Determine the [X, Y] coordinate at the center of the cell enclosing the given text.  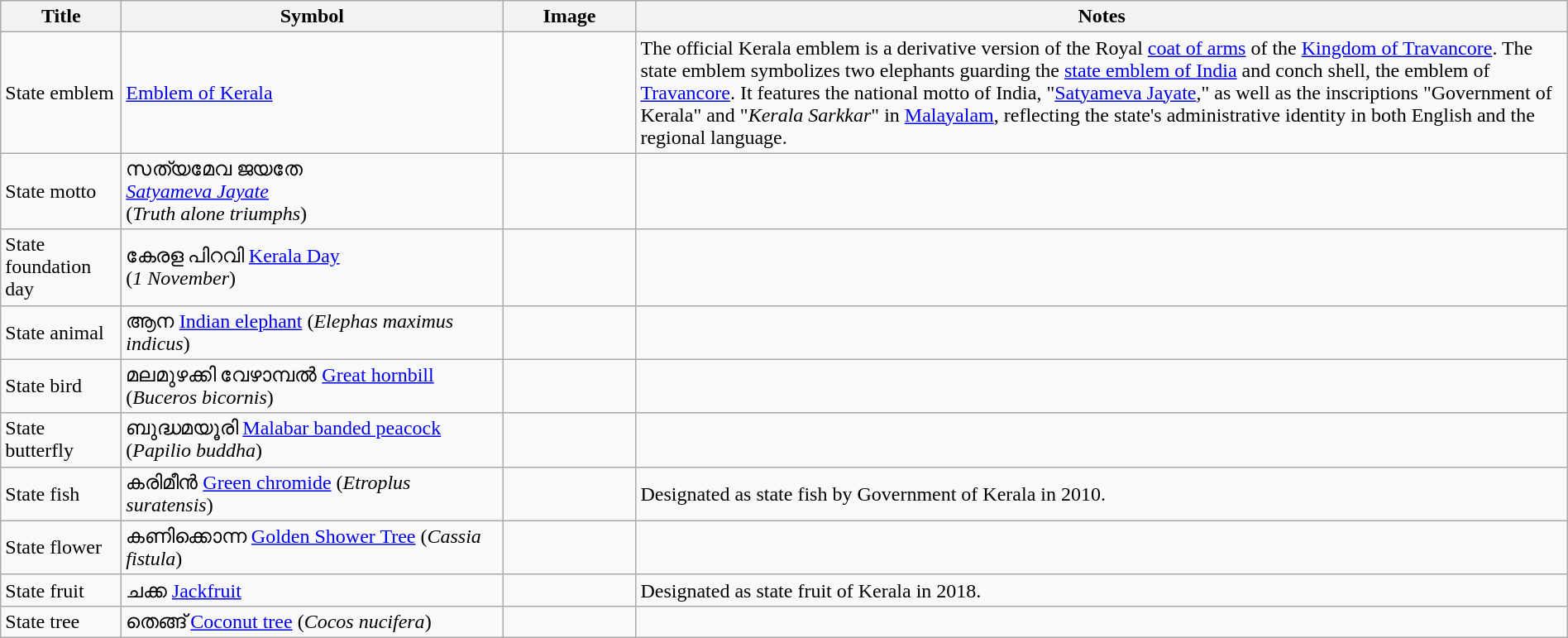
Designated as state fruit of Kerala in 2018. [1102, 590]
Image [569, 17]
കരിമീൻ Green chromide (Etroplus suratensis) [313, 493]
Designated as state fish by Government of Kerala in 2010. [1102, 493]
State motto [61, 191]
State emblem [61, 93]
Emblem of Kerala [313, 93]
State tree [61, 621]
ആന Indian elephant (Elephas maximus indicus) [313, 333]
State flower [61, 548]
ചക്ക Jackfruit [313, 590]
കണിക്കൊന്ന Golden Shower Tree (Cassia fistula) [313, 548]
State butterfly [61, 440]
State fruit [61, 590]
State bird [61, 386]
മലമുഴക്കി വേഴാമ്പൽ Great hornbill (Buceros bicornis) [313, 386]
Title [61, 17]
Symbol [313, 17]
State foundation day [61, 267]
സത്യമേവ ജയതേ Satyameva Jayate (Truth alone triumphs) [313, 191]
State animal [61, 333]
State fish [61, 493]
തെങ്ങ് Coconut tree (Cocos nucifera) [313, 621]
ബുദ്ധമയൂരി Malabar banded peacock (Papilio buddha) [313, 440]
Notes [1102, 17]
കേരള പിറവി Kerala Day (1 November) [313, 267]
